Pinpoint the cell where the given text exists, returning its [x, y] midpoint coordinate. 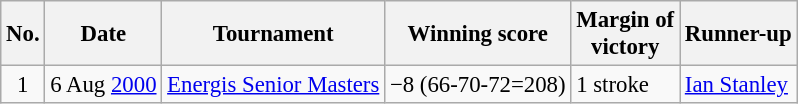
−8 (66-70-72=208) [478, 85]
Ian Stanley [738, 85]
Runner-up [738, 34]
1 stroke [626, 85]
Energis Senior Masters [274, 85]
Tournament [274, 34]
Date [104, 34]
6 Aug 2000 [104, 85]
Winning score [478, 34]
No. [23, 34]
Margin ofvictory [626, 34]
1 [23, 85]
